Locate the cell with the specified text and output its [x, y] center coordinate. 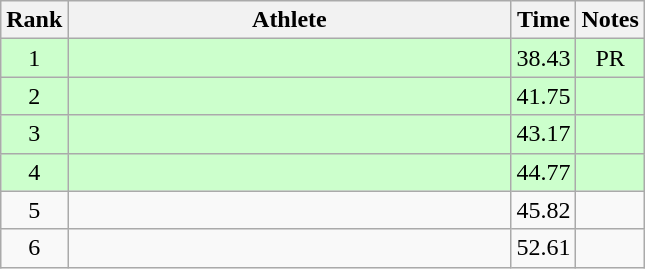
PR [610, 58]
1 [34, 58]
4 [34, 172]
3 [34, 134]
Rank [34, 20]
Time [544, 20]
6 [34, 248]
43.17 [544, 134]
5 [34, 210]
52.61 [544, 248]
38.43 [544, 58]
2 [34, 96]
Notes [610, 20]
45.82 [544, 210]
41.75 [544, 96]
44.77 [544, 172]
Athlete [290, 20]
